Capture the cell that displays the provided text and extract its [X, Y] central coordinate. 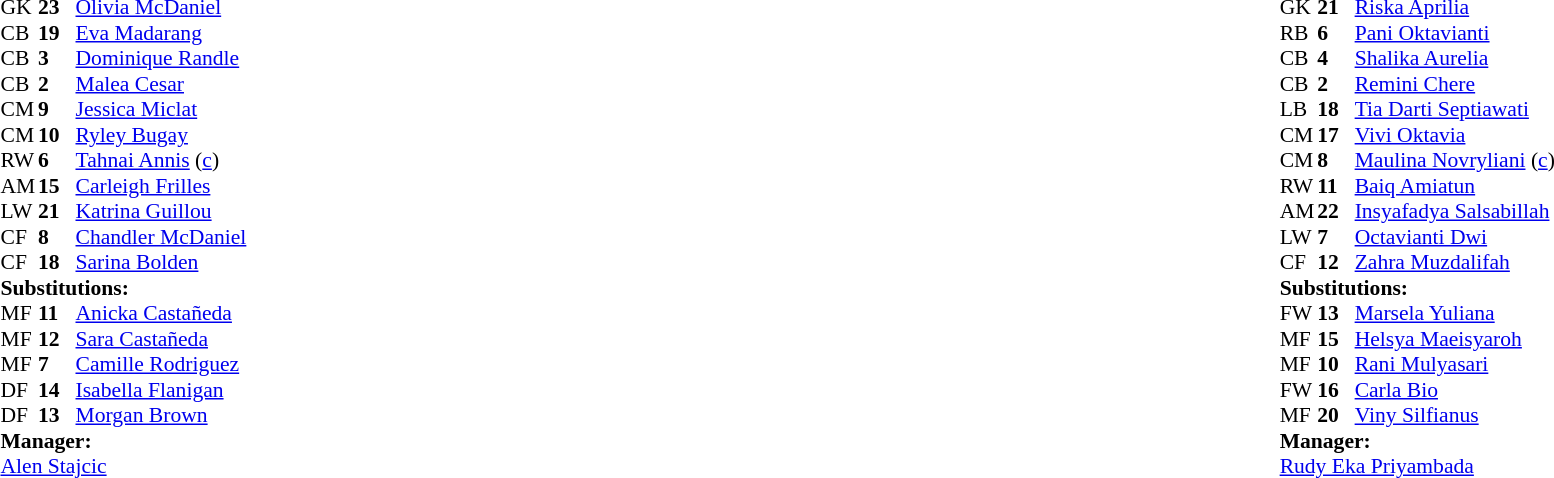
22 [1336, 211]
Chandler McDaniel [162, 237]
Ryley Bugay [162, 135]
14 [57, 390]
Anicka Castañeda [162, 313]
Eva Madarang [162, 33]
Dominique Randle [162, 59]
RB [1299, 33]
Malea Cesar [162, 84]
Manager: [123, 441]
Isabella Flanigan [162, 390]
Sarina Bolden [162, 263]
17 [1336, 135]
Jessica Miclat [162, 109]
9 [57, 109]
4 [1336, 59]
21 [57, 211]
Katrina Guillou [162, 211]
LB [1299, 109]
Camille Rodriguez [162, 365]
Substitutions: [123, 288]
Morgan Brown [162, 415]
Tahnai Annis (c) [162, 161]
19 [57, 33]
3 [57, 59]
Sara Castañeda [162, 339]
Carleigh Frilles [162, 186]
16 [1336, 390]
20 [1336, 415]
